Detect which cell encompasses the target text, then output its [x, y] center coordinate. 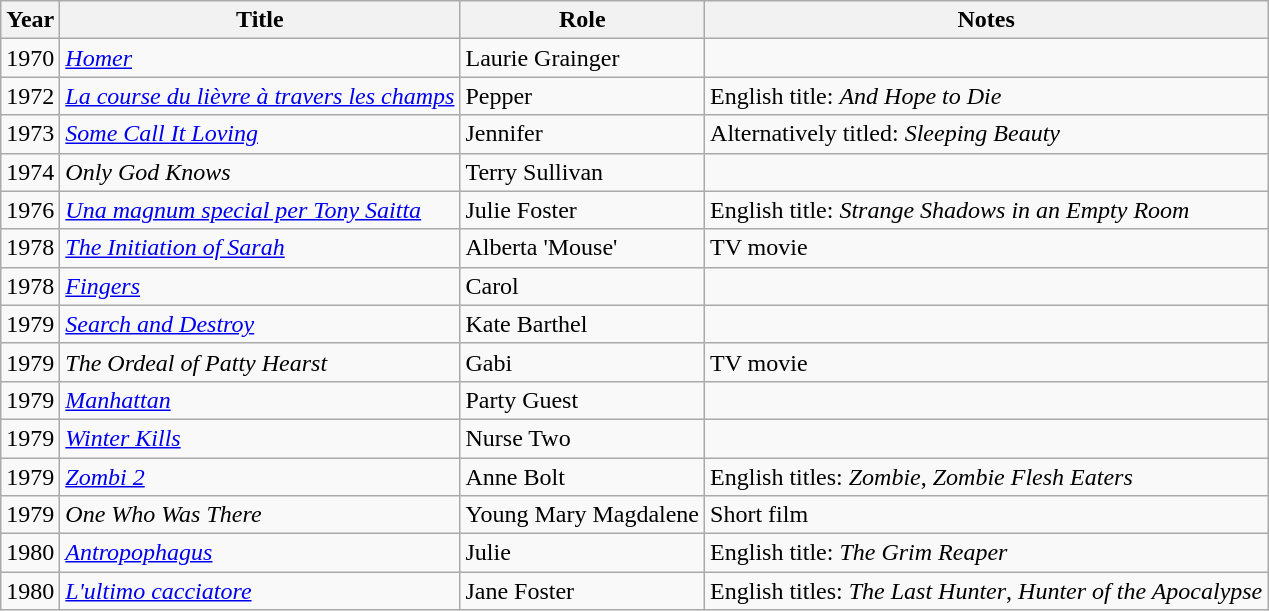
Julie [582, 553]
Some Call It Loving [260, 134]
1974 [30, 172]
Jane Foster [582, 591]
La course du lièvre à travers les champs [260, 96]
L'ultimo cacciatore [260, 591]
Nurse Two [582, 438]
Carol [582, 286]
Search and Destroy [260, 324]
1973 [30, 134]
Julie Foster [582, 210]
Title [260, 20]
Jennifer [582, 134]
The Ordeal of Patty Hearst [260, 362]
Fingers [260, 286]
Short film [986, 515]
Alternatively titled: Sleeping Beauty [986, 134]
English titles: The Last Hunter, Hunter of the Apocalypse [986, 591]
Antropophagus [260, 553]
1972 [30, 96]
English titles: Zombie, Zombie Flesh Eaters [986, 477]
Young Mary Magdalene [582, 515]
English title: The Grim Reaper [986, 553]
1976 [30, 210]
Terry Sullivan [582, 172]
Homer [260, 58]
Anne Bolt [582, 477]
Notes [986, 20]
Laurie Grainger [582, 58]
1970 [30, 58]
Party Guest [582, 400]
Gabi [582, 362]
One Who Was There [260, 515]
English title: And Hope to Die [986, 96]
Alberta 'Mouse' [582, 248]
Manhattan [260, 400]
English title: Strange Shadows in an Empty Room [986, 210]
Una magnum special per Tony Saitta [260, 210]
Only God Knows [260, 172]
Role [582, 20]
Year [30, 20]
The Initiation of Sarah [260, 248]
Pepper [582, 96]
Zombi 2 [260, 477]
Kate Barthel [582, 324]
Winter Kills [260, 438]
